Locate the cell with the specified text and output its [x, y] center coordinate. 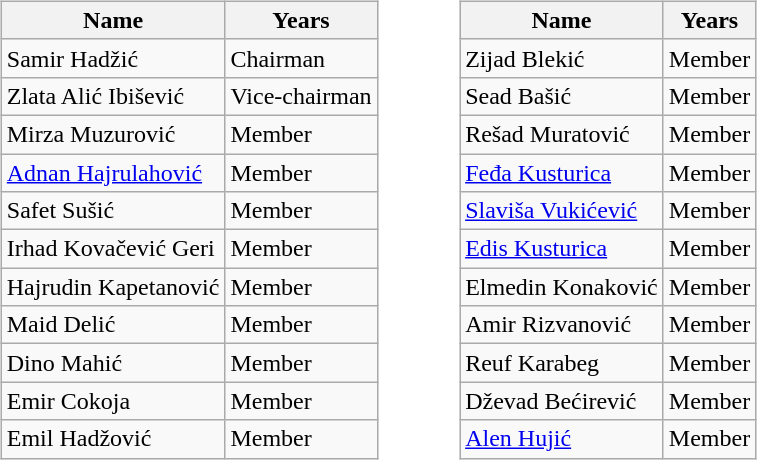
Vice-chairman [301, 96]
Rešad Muratović [562, 134]
Maid Delić [113, 325]
Zijad Blekić [562, 58]
Mirza Muzurović [113, 134]
Amir Rizvanović [562, 325]
Elmedin Konaković [562, 287]
Zlata Alić Ibišević [113, 96]
Feđa Kusturica [562, 173]
Safet Sušić [113, 211]
Sead Bašić [562, 96]
Reuf Karabeg [562, 363]
Adnan Hajrulahović [113, 173]
Edis Kusturica [562, 249]
Dino Mahić [113, 363]
Emir Cokoja [113, 401]
Dževad Bećirević [562, 401]
Irhad Kovačević Geri [113, 249]
Hajrudin Kapetanović [113, 287]
Samir Hadžić [113, 58]
Slaviša Vukićević [562, 211]
Emil Hadžović [113, 439]
Alen Hujić [562, 439]
Chairman [301, 58]
